Return the (X, Y) coordinate for the center point of the cell that contains the specified text.  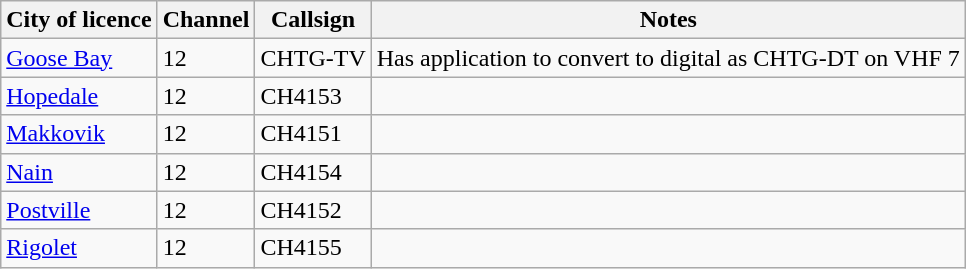
Makkovik (79, 134)
CH4154 (313, 172)
Has application to convert to digital as CHTG-DT on VHF 7 (668, 58)
CH4152 (313, 210)
Hopedale (79, 96)
Channel (206, 20)
Rigolet (79, 248)
City of licence (79, 20)
Nain (79, 172)
CH4155 (313, 248)
CH4153 (313, 96)
CH4151 (313, 134)
Goose Bay (79, 58)
Notes (668, 20)
Postville (79, 210)
Callsign (313, 20)
CHTG-TV (313, 58)
